Determine the (X, Y) coordinate at the center of the cell enclosing the given text.  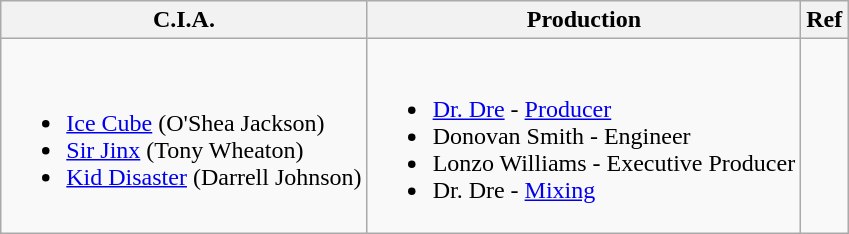
Dr. Dre - ProducerDonovan Smith - EngineerLonzo Williams - Executive ProducerDr. Dre - Mixing (584, 136)
Production (584, 20)
Ref (824, 20)
Ice Cube (O'Shea Jackson)Sir Jinx (Tony Wheaton)Kid Disaster (Darrell Johnson) (184, 136)
C.I.A. (184, 20)
